Provide the [x, y] coordinate of the cell's center where the given text is located.  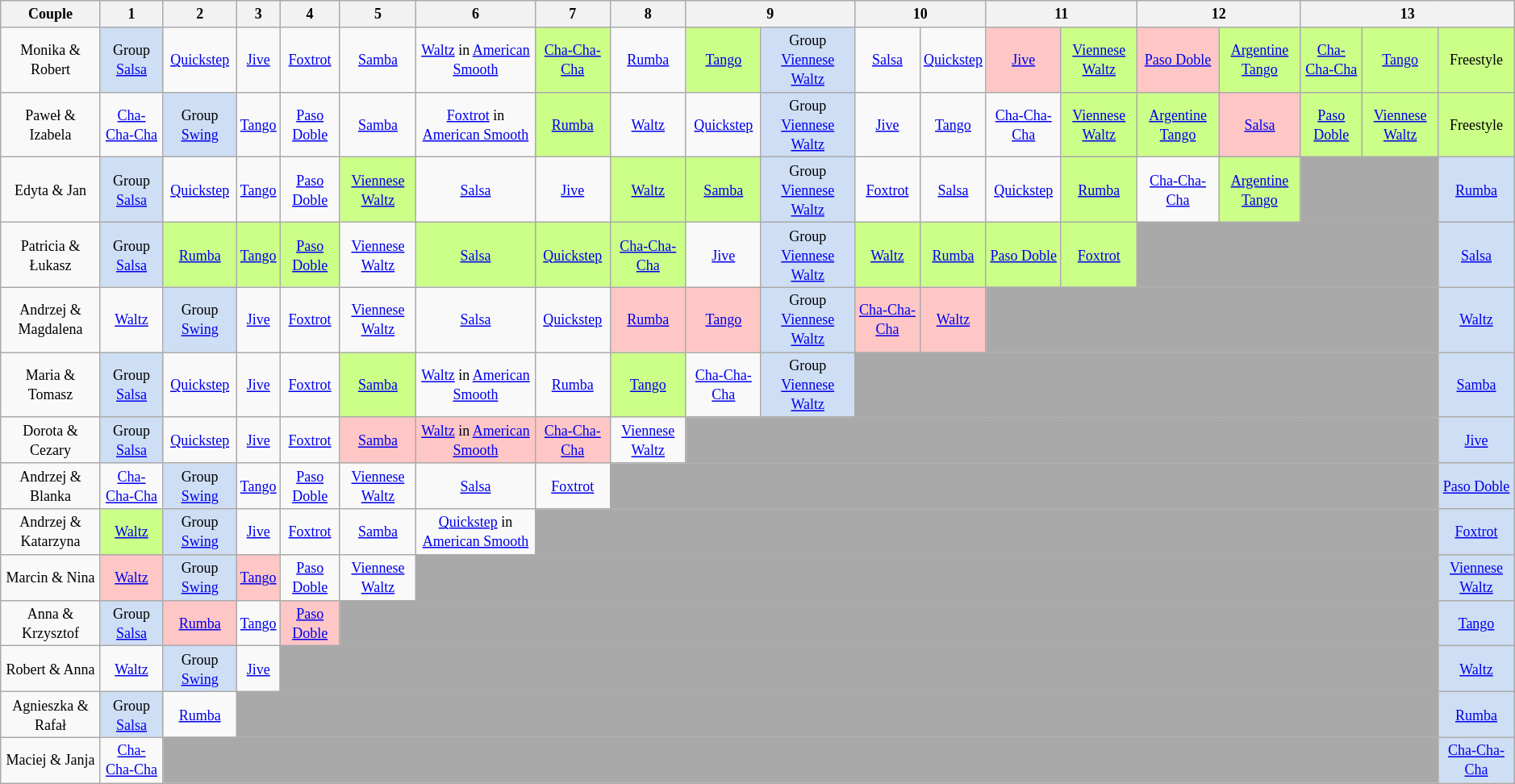
1 [131, 15]
5 [378, 15]
4 [310, 15]
Andrzej & Katarzyna [51, 532]
Patricia & Łukasz [51, 255]
Anna & Krzysztof [51, 623]
10 [920, 15]
Paweł & Izabela [51, 124]
Quickstep in American Smooth [476, 532]
9 [770, 15]
Marcin & Nina [51, 578]
Andrzej & Magdalena [51, 319]
Maciej & Janja [51, 760]
11 [1062, 15]
Dorota & Cezary [51, 440]
6 [476, 15]
7 [573, 15]
13 [1407, 15]
12 [1218, 15]
Foxtrot in American Smooth [476, 124]
Couple [51, 15]
Maria & Tomasz [51, 386]
Agnieszka & Rafał [51, 715]
Robert & Anna [51, 669]
Monika & Robert [51, 60]
Andrzej & Blanka [51, 486]
8 [648, 15]
3 [258, 15]
Edyta & Jan [51, 190]
2 [200, 15]
